Pinpoint the cell where the given text exists, returning its [x, y] midpoint coordinate. 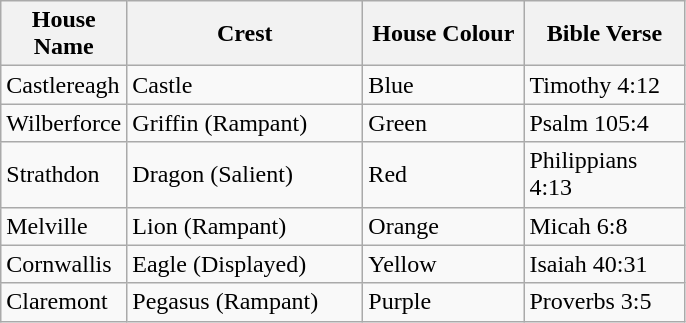
Green [444, 123]
Psalm 105:4 [604, 123]
Blue [444, 85]
Castlereagh [64, 85]
Micah 6:8 [604, 226]
Pegasus (Rampant) [245, 302]
Wilberforce [64, 123]
Lion (Rampant) [245, 226]
Isaiah 40:31 [604, 264]
Dragon (Salient) [245, 174]
Proverbs 3:5 [604, 302]
Claremont [64, 302]
Castle [245, 85]
Timothy 4:12 [604, 85]
Orange [444, 226]
Yellow [444, 264]
Crest [245, 34]
Philippians 4:13 [604, 174]
House Colour [444, 34]
Griffin (Rampant) [245, 123]
Eagle (Displayed) [245, 264]
Bible Verse [604, 34]
Melville [64, 226]
Red [444, 174]
Strathdon [64, 174]
Purple [444, 302]
Cornwallis [64, 264]
House Name [64, 34]
